For the text-containing cell, return its midpoint in (X, Y) coordinate format. 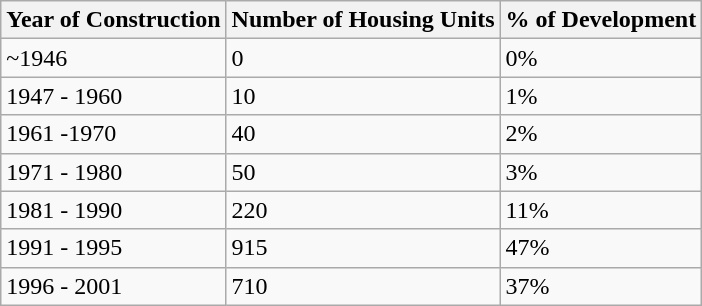
1981 - 1990 (114, 210)
710 (363, 286)
~1946 (114, 58)
Year of Construction (114, 20)
10 (363, 96)
0 (363, 58)
0% (601, 58)
2% (601, 134)
1947 - 1960 (114, 96)
1% (601, 96)
1996 - 2001 (114, 286)
47% (601, 248)
915 (363, 248)
1991 - 1995 (114, 248)
220 (363, 210)
11% (601, 210)
37% (601, 286)
50 (363, 172)
% of Development (601, 20)
Number of Housing Units (363, 20)
40 (363, 134)
1971 - 1980 (114, 172)
3% (601, 172)
1961 -1970 (114, 134)
